Return [X, Y] of the center of cell containing provided text 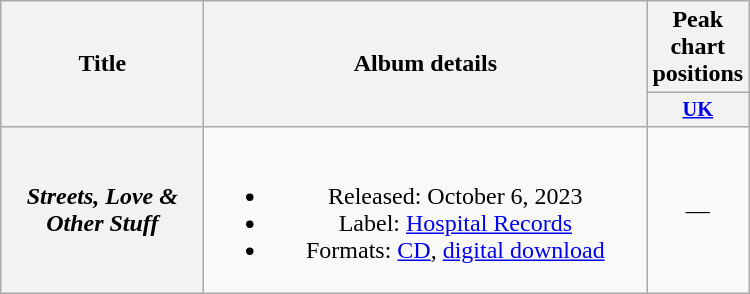
UK [698, 110]
Title [102, 64]
— [698, 210]
Released: October 6, 2023Label: Hospital RecordsFormats: CD, digital download [426, 210]
Streets, Love & Other Stuff [102, 210]
Peak chart positions [698, 47]
Album details [426, 64]
